From the cell containing the given text, extract its center point as [X, Y] coordinate. 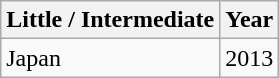
2013 [250, 58]
Little / Intermediate [110, 20]
Japan [110, 58]
Year [250, 20]
